Search for the cell housing the specified text and yield its [X, Y] center coordinate. 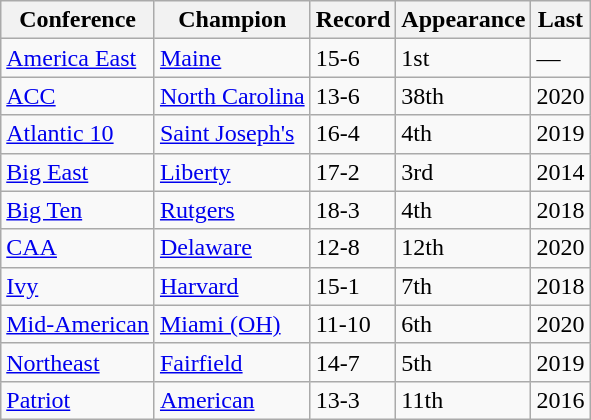
Last [560, 20]
15-1 [353, 286]
3rd [464, 172]
Harvard [232, 286]
Mid-American [78, 324]
13-6 [353, 96]
America East [78, 58]
CAA [78, 248]
13-3 [353, 400]
18-3 [353, 210]
Northeast [78, 362]
17-2 [353, 172]
1st [464, 58]
16-4 [353, 134]
Saint Joseph's [232, 134]
ACC [78, 96]
12-8 [353, 248]
Champion [232, 20]
11th [464, 400]
38th [464, 96]
2016 [560, 400]
Atlantic 10 [78, 134]
Big Ten [78, 210]
Rutgers [232, 210]
North Carolina [232, 96]
Conference [78, 20]
11-10 [353, 324]
Patriot [78, 400]
Ivy [78, 286]
Appearance [464, 20]
Fairfield [232, 362]
5th [464, 362]
Miami (OH) [232, 324]
14-7 [353, 362]
15-6 [353, 58]
Delaware [232, 248]
7th [464, 286]
Big East [78, 172]
2014 [560, 172]
Liberty [232, 172]
Maine [232, 58]
6th [464, 324]
Record [353, 20]
— [560, 58]
American [232, 400]
12th [464, 248]
